For the text-containing cell, return its midpoint in (x, y) coordinate format. 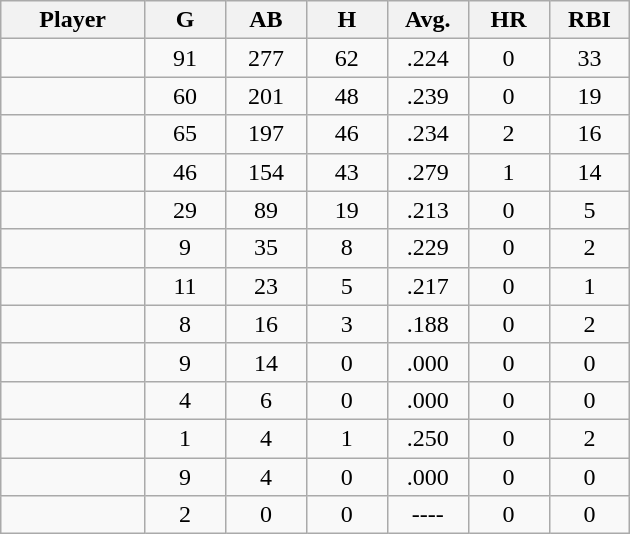
---- (428, 515)
HR (508, 20)
89 (266, 210)
.217 (428, 286)
11 (186, 286)
G (186, 20)
Player (73, 20)
.188 (428, 324)
.234 (428, 134)
277 (266, 58)
.213 (428, 210)
197 (266, 134)
201 (266, 96)
Avg. (428, 20)
.224 (428, 58)
AB (266, 20)
.229 (428, 248)
60 (186, 96)
62 (346, 58)
91 (186, 58)
RBI (590, 20)
.250 (428, 438)
H (346, 20)
3 (346, 324)
35 (266, 248)
23 (266, 286)
6 (266, 400)
33 (590, 58)
154 (266, 172)
43 (346, 172)
48 (346, 96)
65 (186, 134)
29 (186, 210)
.239 (428, 96)
.279 (428, 172)
